Detect which cell encompasses the target text, then output its (x, y) center coordinate. 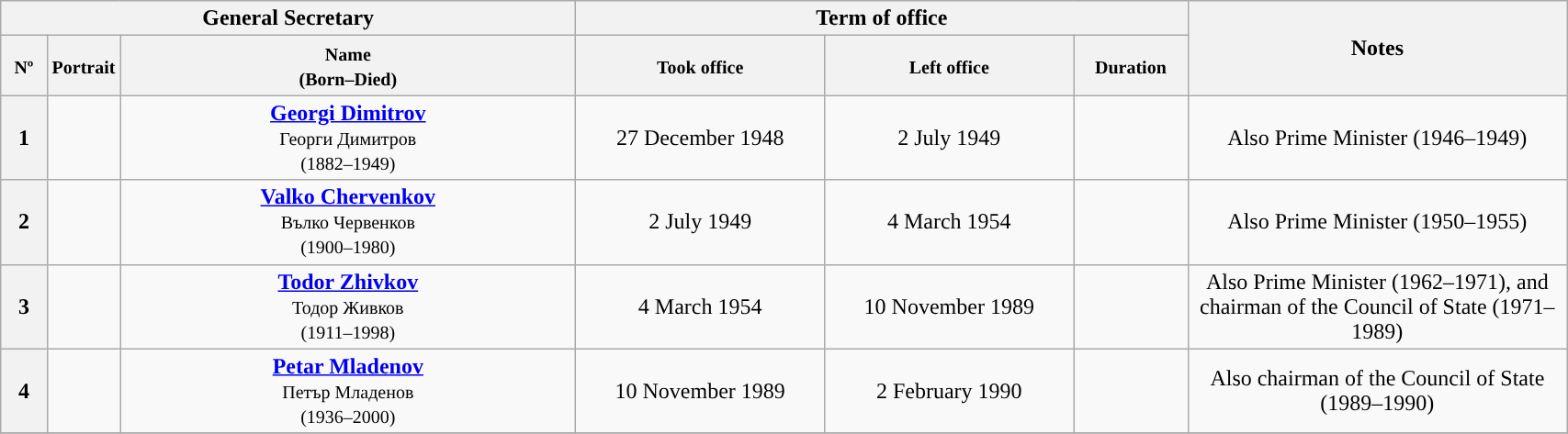
Nº (24, 66)
2 February 1990 (950, 391)
Name(Born–Died) (348, 66)
4 (24, 391)
27 December 1948 (700, 138)
Valko ChervenkovВълко Червенков(1900–1980) (348, 222)
Petar MladenovПетър Младенов(1936–2000) (348, 391)
Portrait (84, 66)
Took office (700, 66)
Duration (1131, 66)
3 (24, 306)
General Secretary (288, 18)
Also chairman of the Council of State (1989–1990) (1378, 391)
Also Prime Minister (1962–1971), and chairman of the Council of State (1971–1989) (1378, 306)
Term of office (882, 18)
Notes (1378, 48)
Georgi DimitrovГеорги Димитров(1882–1949) (348, 138)
Left office (950, 66)
Todor ZhivkovТодор Живков(1911–1998) (348, 306)
Also Prime Minister (1950–1955) (1378, 222)
Also Prime Minister (1946–1949) (1378, 138)
1 (24, 138)
2 (24, 222)
